Output the (x, y) coordinate of the center of the cell containing the given text.  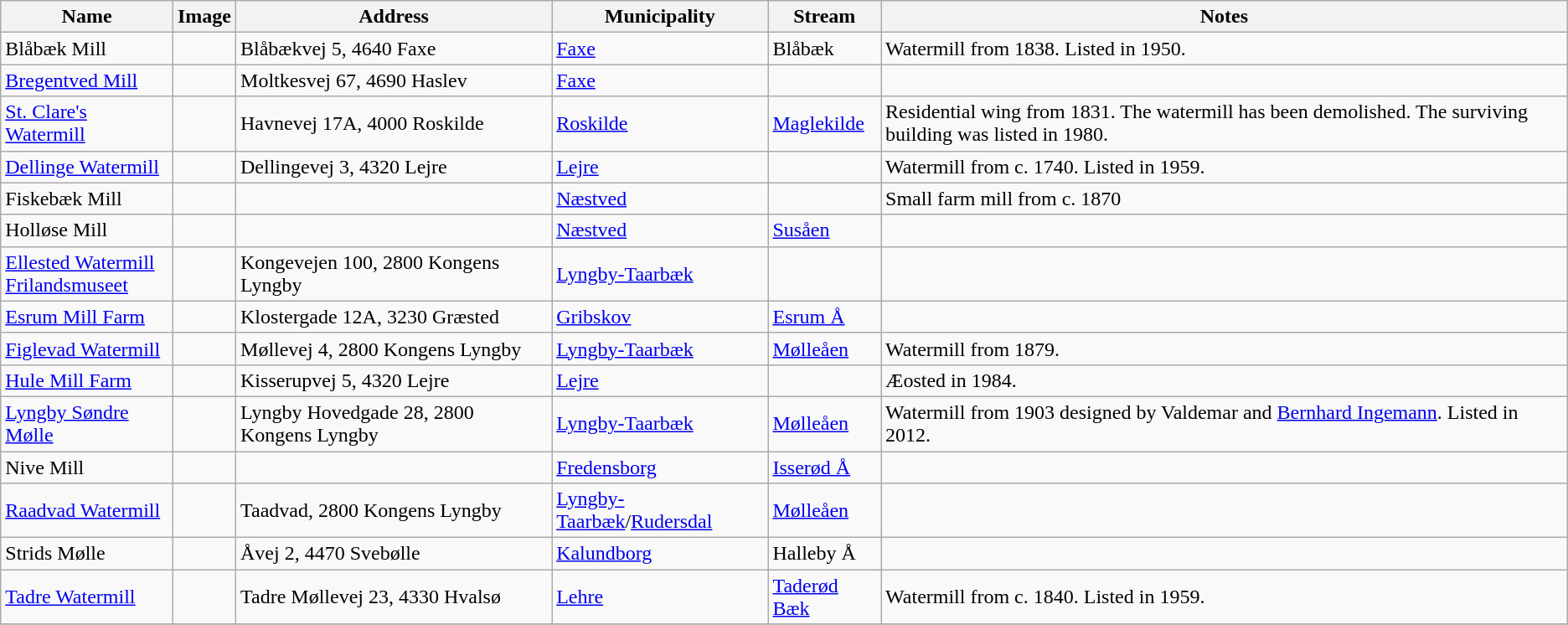
Halleby Å (824, 554)
Holløse Mill (87, 230)
Residential wing from 1831. The watermill has been demolished. The surviving building was listed in 1980. (1225, 124)
Image (204, 17)
Address (394, 17)
Maglekilde (824, 124)
Watermill from 1879. (1225, 349)
Fredensborg (660, 467)
Kongevejen 100, 2800 Kongens Lyngby (394, 273)
Small farm mill from c. 1870 (1225, 199)
Isserød Å (824, 467)
Figlevad Watermill (87, 349)
Notes (1225, 17)
Havnevej 17A, 4000 Roskilde (394, 124)
Esrum Mill Farm (87, 317)
Kalundborg (660, 554)
Lehre (660, 597)
Fiskebæk Mill (87, 199)
Bregentved Mill (87, 80)
Moltkesvej 67, 4690 Haslev (394, 80)
Dellingevej 3, 4320 Lejre (394, 167)
Klostergade 12A, 3230 Græsted (394, 317)
Roskilde (660, 124)
St. Clare's Watermill (87, 124)
Esrum Å (824, 317)
Strids Mølle (87, 554)
Watermill from c. 1840. Listed in 1959. (1225, 597)
Nive Mill (87, 467)
Lyngby Søndre Mølle (87, 424)
Watermill from c. 1740. Listed in 1959. (1225, 167)
Gribskov (660, 317)
Watermill from 1838. Listed in 1950. (1225, 49)
Blåbæk Mill (87, 49)
Blåbæk (824, 49)
Dellinge Watermill (87, 167)
Susåen (824, 230)
Kisserupvej 5, 4320 Lejre (394, 380)
Taderød Bæk (824, 597)
Lyngby Hovedgade 28, 2800 Kongens Lyngby (394, 424)
Åvej 2, 4470 Svebølle (394, 554)
Watermill from 1903 designed by Valdemar and Bernhard Ingemann. Listed in 2012. (1225, 424)
Municipality (660, 17)
Stream (824, 17)
Hule Mill Farm (87, 380)
Taadvad, 2800 Kongens Lyngby (394, 511)
Blåbækvej 5, 4640 Faxe (394, 49)
Name (87, 17)
Tadre Møllevej 23, 4330 Hvalsø (394, 597)
Ellested Watermill Frilandsmuseet (87, 273)
Raadvad Watermill (87, 511)
Æosted in 1984. (1225, 380)
Lyngby-Taarbæk/Rudersdal (660, 511)
Møllevej 4, 2800 Kongens Lyngby (394, 349)
Tadre Watermill (87, 597)
